Provide the [X, Y] coordinate of the cell's center where the given text is located.  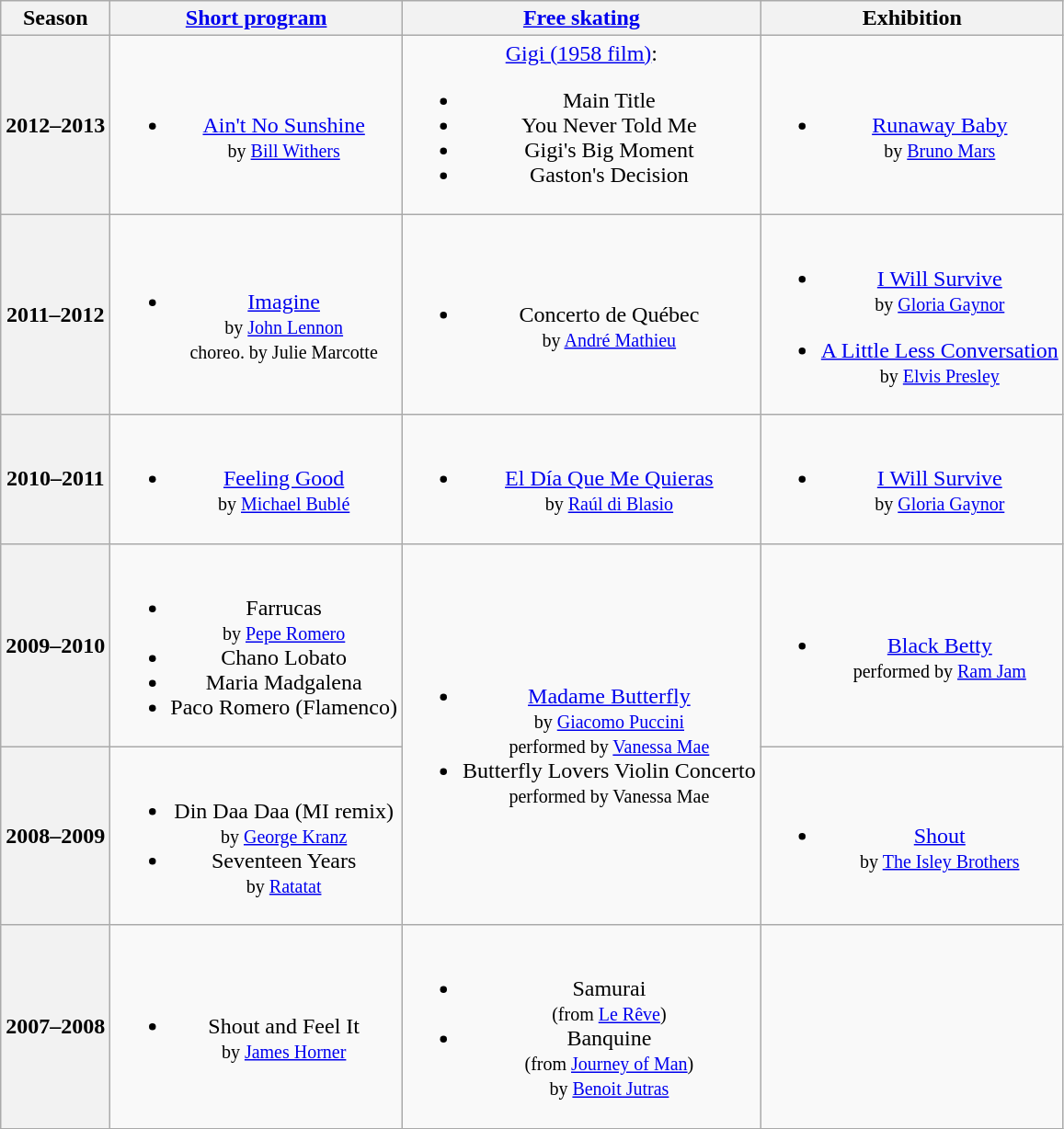
Gigi (1958 film):Main TitleYou Never Told MeGigi's Big MomentGaston's Decision [581, 125]
Shout and Feel It by James Horner [257, 1026]
Ain't No Sunshine by Bill Withers [257, 125]
Samurai (from Le Rêve) Banquine (from Journey of Man) by Benoit Jutras [581, 1026]
I Will Survive by Gloria Gaynor A Little Less Conversation by Elvis Presley [912, 314]
Black Betty performed by Ram Jam [912, 645]
Runaway Baby by Bruno Mars [912, 125]
Season [55, 18]
2011–2012 [55, 314]
Concerto de Québec by André Mathieu [581, 314]
Farrucas by Pepe Romero Chano LobatoMaria MadgalenaPaco Romero (Flamenco) [257, 645]
2009–2010 [55, 645]
Shout by The Isley Brothers [912, 836]
Din Daa Daa (MI remix) by George Kranz Seventeen Years by Ratatat [257, 836]
2012–2013 [55, 125]
Free skating [581, 18]
Short program [257, 18]
Imagine by John Lennon choreo. by Julie Marcotte [257, 314]
Feeling Good by Michael Bublé [257, 479]
Madame Butterfly by Giacomo Puccini performed by Vanessa MaeButterfly Lovers Violin Concerto performed by Vanessa Mae [581, 734]
2008–2009 [55, 836]
El Día Que Me Quieras by Raúl di Blasio [581, 479]
Exhibition [912, 18]
2010–2011 [55, 479]
I Will Survive by Gloria Gaynor [912, 479]
2007–2008 [55, 1026]
